Detect which cell encompasses the target text, then output its (x, y) center coordinate. 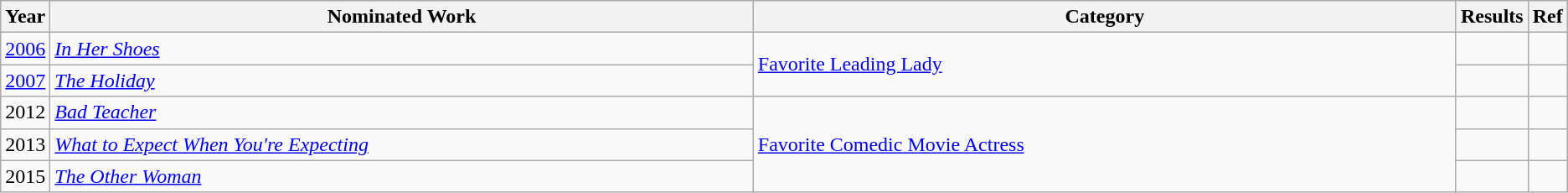
In Her Shoes (402, 49)
Category (1104, 17)
The Other Woman (402, 176)
2006 (25, 49)
Favorite Leading Lady (1104, 65)
Favorite Comedic Movie Actress (1104, 144)
What to Expect When You're Expecting (402, 144)
Nominated Work (402, 17)
The Holiday (402, 81)
2012 (25, 112)
Bad Teacher (402, 112)
2013 (25, 144)
Results (1492, 17)
2015 (25, 176)
2007 (25, 81)
Year (25, 17)
Ref (1548, 17)
